Output the [X, Y] coordinate of the center of the cell containing the given text.  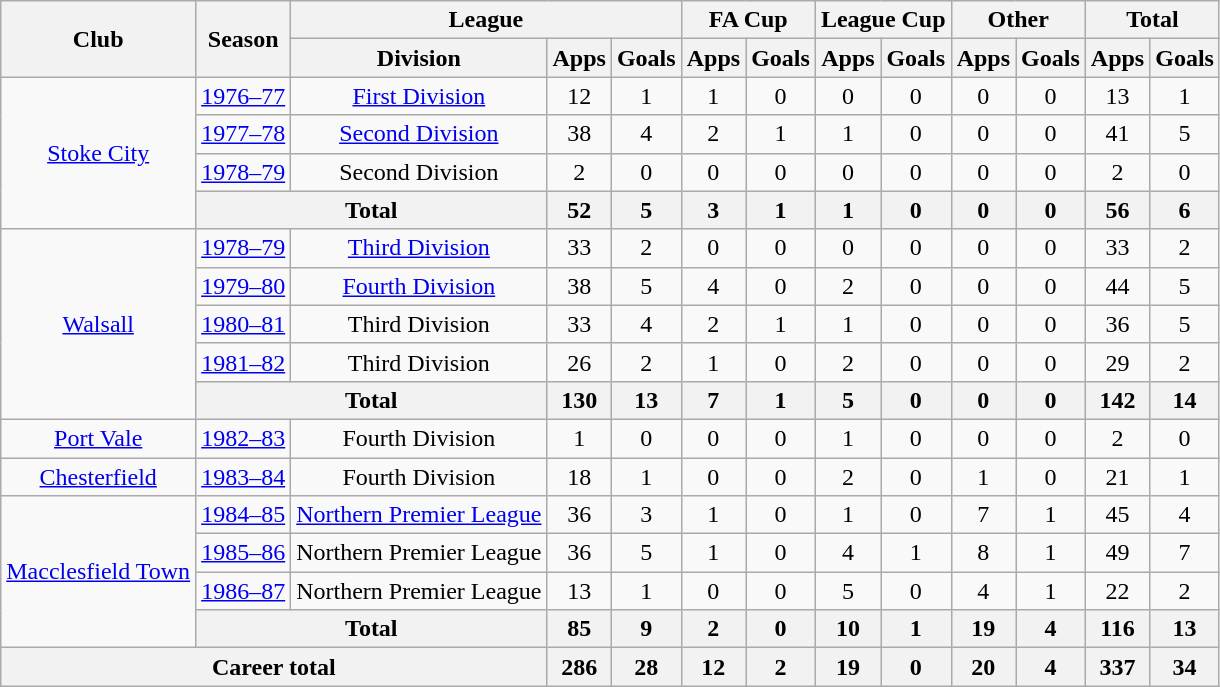
Division [419, 58]
Season [244, 39]
28 [646, 667]
9 [646, 629]
286 [579, 667]
Port Vale [98, 438]
22 [1117, 591]
142 [1117, 400]
8 [983, 553]
10 [848, 629]
1985–86 [244, 553]
First Division [419, 96]
6 [1185, 210]
41 [1117, 134]
85 [579, 629]
18 [579, 477]
Macclesfield Town [98, 572]
Walsall [98, 324]
26 [579, 362]
116 [1117, 629]
Club [98, 39]
1986–87 [244, 591]
League [486, 20]
56 [1117, 210]
1981–82 [244, 362]
Career total [274, 667]
1980–81 [244, 324]
49 [1117, 553]
League Cup [883, 20]
1983–84 [244, 477]
29 [1117, 362]
130 [579, 400]
Stoke City [98, 153]
52 [579, 210]
14 [1185, 400]
20 [983, 667]
1979–80 [244, 286]
1977–78 [244, 134]
45 [1117, 515]
Chesterfield [98, 477]
Other [1018, 20]
FA Cup [748, 20]
34 [1185, 667]
44 [1117, 286]
1982–83 [244, 438]
21 [1117, 477]
1976–77 [244, 96]
337 [1117, 667]
1984–85 [244, 515]
